Locate the cell with the specified text and output its (X, Y) center coordinate. 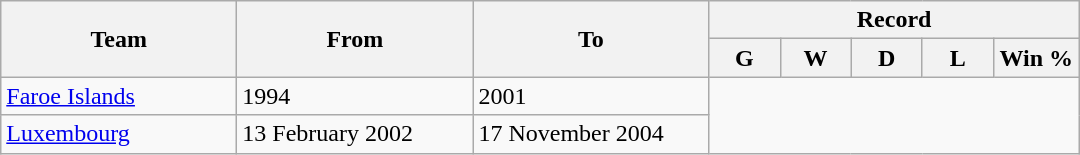
Win % (1036, 58)
To (591, 39)
2001 (591, 96)
17 November 2004 (591, 134)
Luxembourg (119, 134)
D (886, 58)
1994 (355, 96)
Record (894, 20)
G (744, 58)
From (355, 39)
L (958, 58)
Team (119, 39)
W (816, 58)
Faroe Islands (119, 96)
13 February 2002 (355, 134)
